Return the [x, y] coordinate for the center point of the cell that contains the specified text.  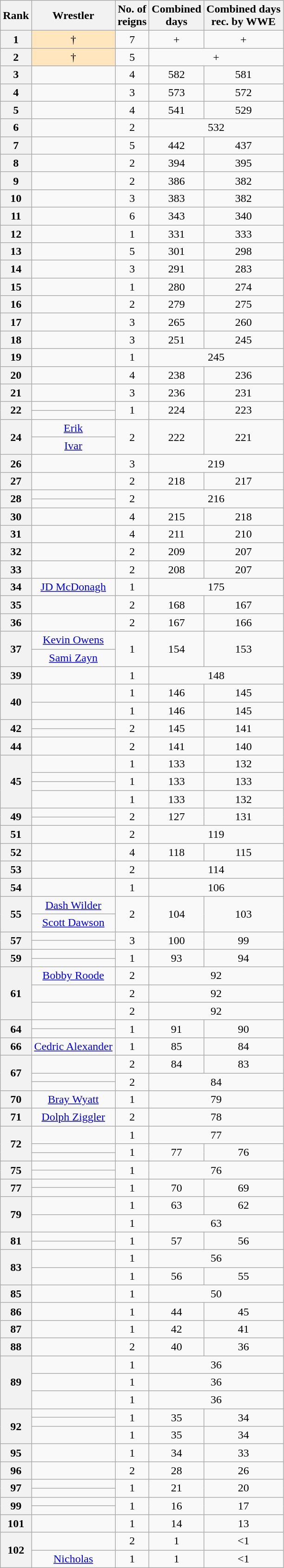
219 [216, 463]
127 [177, 817]
283 [244, 269]
50 [216, 1294]
217 [244, 481]
89 [16, 1382]
395 [244, 163]
175 [216, 587]
131 [244, 817]
41 [244, 1329]
JD McDonagh [73, 587]
222 [177, 437]
22 [16, 410]
87 [16, 1329]
Erik [73, 428]
238 [177, 375]
275 [244, 305]
97 [16, 1488]
148 [216, 675]
119 [216, 835]
Dolph Ziggler [73, 1117]
153 [244, 649]
Nicholas [73, 1559]
211 [177, 534]
260 [244, 322]
54 [16, 888]
Combined daysrec. by WWE [244, 16]
94 [244, 958]
114 [216, 870]
343 [177, 216]
215 [177, 517]
31 [16, 534]
19 [16, 357]
331 [177, 233]
210 [244, 534]
Cedric Alexander [73, 1046]
Combineddays [177, 16]
383 [177, 198]
Kevin Owens [73, 640]
532 [216, 128]
67 [16, 1073]
10 [16, 198]
18 [16, 340]
9 [16, 181]
140 [244, 746]
Scott Dawson [73, 923]
30 [16, 517]
52 [16, 852]
274 [244, 287]
209 [177, 552]
340 [244, 216]
106 [216, 888]
224 [177, 410]
280 [177, 287]
154 [177, 649]
Rank [16, 16]
81 [16, 1241]
75 [16, 1170]
27 [16, 481]
581 [244, 75]
66 [16, 1046]
115 [244, 852]
No. ofreigns [132, 16]
100 [177, 940]
437 [244, 145]
95 [16, 1453]
298 [244, 252]
61 [16, 993]
168 [177, 605]
582 [177, 75]
118 [177, 852]
Bobby Roode [73, 976]
Wrestler [73, 16]
529 [244, 110]
88 [16, 1347]
102 [16, 1550]
301 [177, 252]
51 [16, 835]
71 [16, 1117]
72 [16, 1144]
Ivar [73, 446]
15 [16, 287]
53 [16, 870]
208 [177, 570]
386 [177, 181]
Sami Zayn [73, 658]
333 [244, 233]
231 [244, 393]
103 [244, 914]
59 [16, 958]
251 [177, 340]
24 [16, 437]
64 [16, 1029]
90 [244, 1029]
Bray Wyatt [73, 1100]
279 [177, 305]
11 [16, 216]
39 [16, 675]
572 [244, 92]
541 [177, 110]
Dash Wilder [73, 905]
101 [16, 1523]
32 [16, 552]
223 [244, 410]
12 [16, 233]
221 [244, 437]
37 [16, 649]
96 [16, 1471]
86 [16, 1311]
166 [244, 622]
78 [216, 1117]
62 [244, 1205]
104 [177, 914]
69 [244, 1188]
573 [177, 92]
49 [16, 817]
394 [177, 163]
216 [216, 499]
8 [16, 163]
91 [177, 1029]
442 [177, 145]
265 [177, 322]
93 [177, 958]
291 [177, 269]
